Identify which cell holds the provided text, then report its [X, Y] central coordinate. 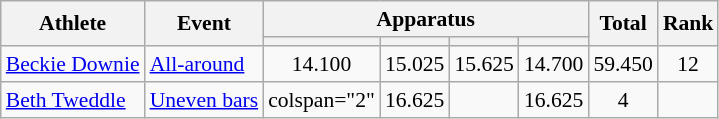
Beth Tweddle [73, 100]
12 [688, 64]
Total [622, 24]
14.100 [322, 64]
59.450 [622, 64]
All-around [204, 64]
Rank [688, 24]
15.025 [414, 64]
14.700 [554, 64]
Athlete [73, 24]
Beckie Downie [73, 64]
Apparatus [426, 19]
Uneven bars [204, 100]
Event [204, 24]
15.625 [484, 64]
4 [622, 100]
colspan="2" [322, 100]
